Scan for the cell matching the given text and deliver its [x, y] coordinate at center. 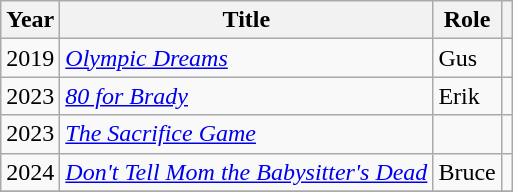
Erik [467, 96]
The Sacrifice Game [246, 134]
Title [246, 20]
2019 [30, 58]
Don't Tell Mom the Babysitter's Dead [246, 172]
Year [30, 20]
2024 [30, 172]
80 for Brady [246, 96]
Gus [467, 58]
Bruce [467, 172]
Role [467, 20]
Olympic Dreams [246, 58]
